From the cell containing the given text, extract its center point as [X, Y] coordinate. 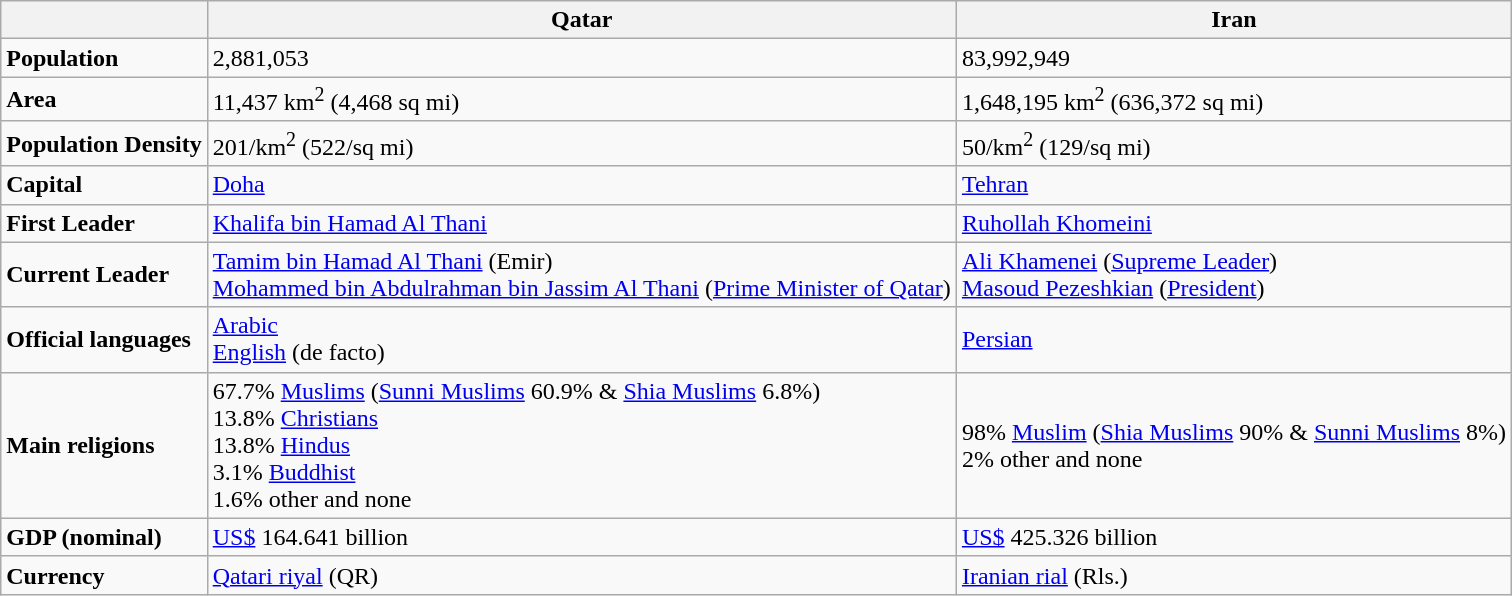
Currency [104, 575]
50/km2 (129/sq mi) [1234, 144]
Qatari riyal (QR) [582, 575]
Population [104, 58]
US$ 425.326 billion [1234, 537]
98% Muslim (Shia Muslims 90% & Sunni Muslims 8%) 2% other and none [1234, 445]
1,648,195 km2 (636,372 sq mi) [1234, 100]
83,992,949 [1234, 58]
Khalifa bin Hamad Al Thani [582, 223]
Iran [1234, 20]
Ruhollah Khomeini [1234, 223]
US$ 164.641 billion [582, 537]
GDP (nominal) [104, 537]
Tamim bin Hamad Al Thani (Emir)Mohammed bin Abdulrahman bin Jassim Al Thani (Prime Minister of Qatar) [582, 274]
Iranian rial (Rls.) [1234, 575]
Capital [104, 185]
Persian [1234, 340]
2,881,053 [582, 58]
67.7% Muslims (Sunni Muslims 60.9% & Shia Muslims 6.8%)13.8% Christians13.8% Hindus3.1% Buddhist1.6% other and none [582, 445]
Main religions [104, 445]
Tehran [1234, 185]
ArabicEnglish (de facto) [582, 340]
Doha [582, 185]
Official languages [104, 340]
Qatar [582, 20]
201/km2 (522/sq mi) [582, 144]
Area [104, 100]
Population Density [104, 144]
First Leader [104, 223]
Ali Khamenei (Supreme Leader)Masoud Pezeshkian (President) [1234, 274]
11,437 km2 (4,468 sq mi) [582, 100]
Current Leader [104, 274]
